For the text-containing cell, return its midpoint in (x, y) coordinate format. 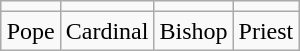
Priest (266, 31)
Pope (30, 31)
Cardinal (107, 31)
Bishop (194, 31)
